Identify which cell holds the provided text, then report its (x, y) central coordinate. 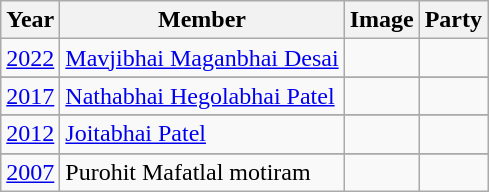
Image (382, 20)
Purohit Mafatlal motiram (202, 172)
Year (30, 20)
Mavjibhai Maganbhai Desai (202, 58)
2007 (30, 172)
2017 (30, 96)
2022 (30, 58)
Member (202, 20)
Party (453, 20)
2012 (30, 134)
Joitabhai Patel (202, 134)
Nathabhai Hegolabhai Patel (202, 96)
